Locate the cell with the specified text and output its [x, y] center coordinate. 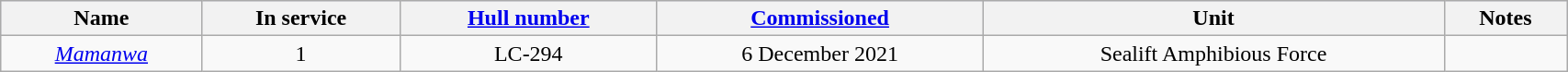
1 [301, 54]
Notes [1505, 18]
Mamanwa [101, 54]
In service [301, 18]
Unit [1214, 18]
Sealift Amphibious Force [1214, 54]
Name [101, 18]
Hull number [528, 18]
LC-294 [528, 54]
6 December 2021 [819, 54]
Commissioned [819, 18]
